Locate the cell with the specified text and output its (X, Y) center coordinate. 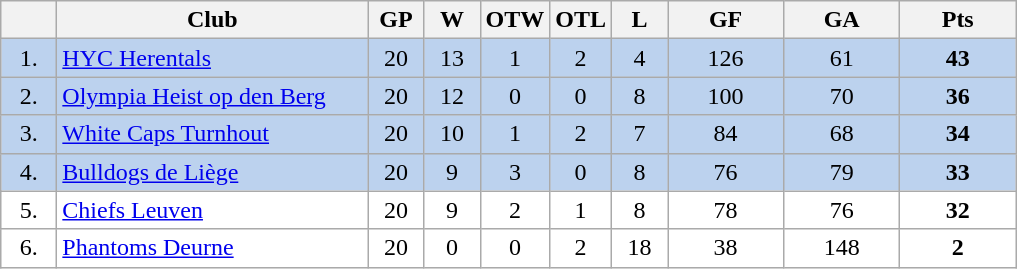
10 (452, 134)
38 (726, 248)
79 (842, 172)
1. (29, 58)
3. (29, 134)
18 (640, 248)
GP (396, 20)
12 (452, 96)
148 (842, 248)
GA (842, 20)
33 (958, 172)
Club (212, 20)
7 (640, 134)
GF (726, 20)
HYC Herentals (212, 58)
Phantoms Deurne (212, 248)
OTW (515, 20)
70 (842, 96)
2. (29, 96)
68 (842, 134)
32 (958, 210)
78 (726, 210)
Olympia Heist op den Berg (212, 96)
61 (842, 58)
OTL (581, 20)
W (452, 20)
4 (640, 58)
Chiefs Leuven (212, 210)
3 (515, 172)
5. (29, 210)
126 (726, 58)
100 (726, 96)
Pts (958, 20)
84 (726, 134)
13 (452, 58)
43 (958, 58)
Bulldogs de Liège (212, 172)
4. (29, 172)
34 (958, 134)
36 (958, 96)
L (640, 20)
6. (29, 248)
White Caps Turnhout (212, 134)
